Scan for the cell matching the given text and deliver its (x, y) coordinate at center. 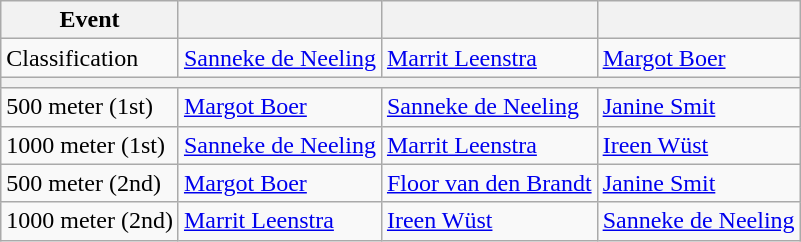
Event (90, 20)
500 meter (2nd) (90, 183)
1000 meter (1st) (90, 145)
Floor van den Brandt (489, 183)
1000 meter (2nd) (90, 221)
500 meter (1st) (90, 107)
Classification (90, 58)
